For the text-containing cell, return its midpoint in [X, Y] coordinate format. 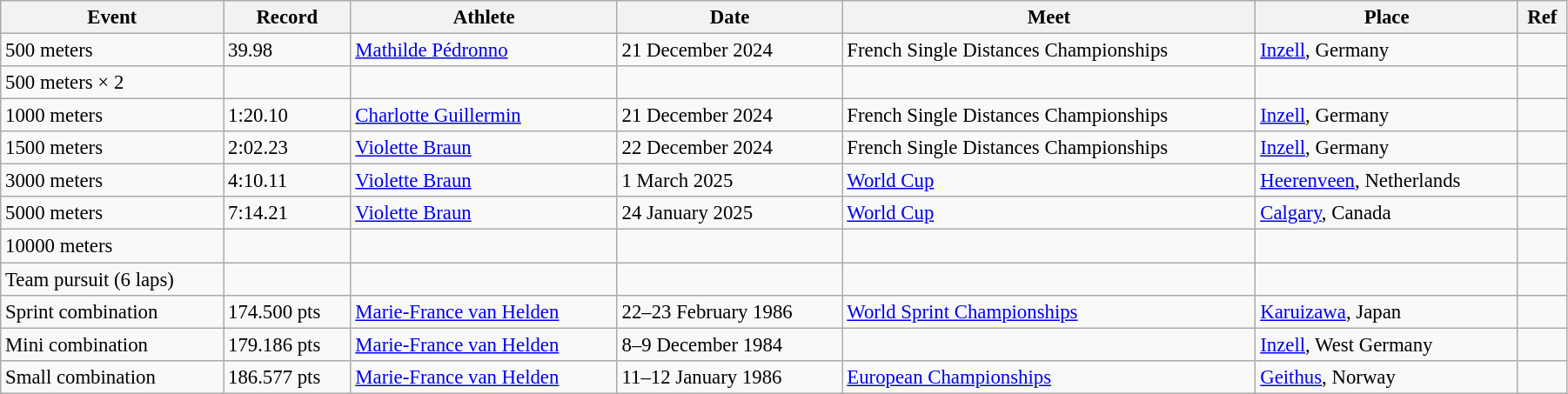
Calgary, Canada [1387, 213]
Karuizawa, Japan [1387, 311]
8–9 December 1984 [729, 344]
1000 meters [112, 116]
5000 meters [112, 213]
39.98 [287, 50]
Geithus, Norway [1387, 377]
Mathilde Pédronno [484, 50]
European Championships [1049, 377]
11–12 January 1986 [729, 377]
Place [1387, 17]
24 January 2025 [729, 213]
Mini combination [112, 344]
3000 meters [112, 181]
22 December 2024 [729, 148]
Inzell, West Germany [1387, 344]
10000 meters [112, 246]
Athlete [484, 17]
Date [729, 17]
1 March 2025 [729, 181]
186.577 pts [287, 377]
2:02.23 [287, 148]
Record [287, 17]
174.500 pts [287, 311]
500 meters [112, 50]
Charlotte Guillermin [484, 116]
Ref [1542, 17]
World Sprint Championships [1049, 311]
7:14.21 [287, 213]
Event [112, 17]
1:20.10 [287, 116]
Sprint combination [112, 311]
4:10.11 [287, 181]
1500 meters [112, 148]
179.186 pts [287, 344]
500 meters × 2 [112, 83]
22–23 February 1986 [729, 311]
Meet [1049, 17]
Team pursuit (6 laps) [112, 279]
Heerenveen, Netherlands [1387, 181]
Small combination [112, 377]
